Locate the cell with the specified text and output its (X, Y) center coordinate. 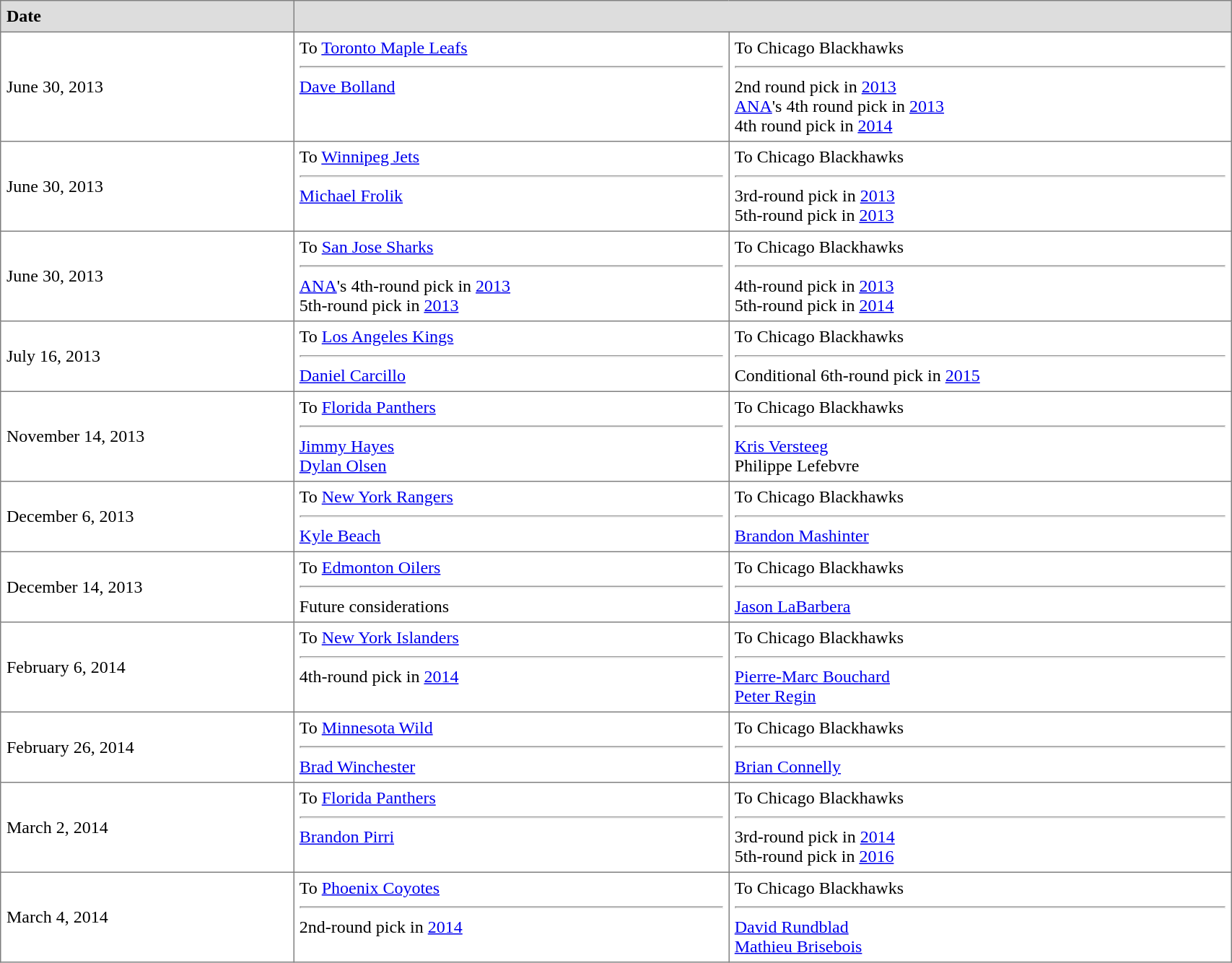
February 6, 2014 (147, 667)
To New York RangersKyle Beach (511, 517)
To San Jose SharksANA's 4th-round pick in 20135th-round pick in 2013 (511, 276)
To Chicago Blackhawks3rd-round pick in 20145th-round pick in 2016 (980, 827)
To Los Angeles KingsDaniel Carcillo (511, 357)
To Toronto Maple LeafsDave Bolland (511, 87)
July 16, 2013 (147, 357)
To Florida PanthersJimmy HayesDylan Olsen (511, 436)
To Chicago Blackhawks3rd-round pick in 20135th-round pick in 2013 (980, 186)
To Florida PanthersBrandon Pirri (511, 827)
December 6, 2013 (147, 517)
To Chicago BlackhawksPierre-Marc BouchardPeter Regin (980, 667)
To Chicago Blackhawks4th-round pick in 20135th-round pick in 2014 (980, 276)
To Chicago Blackhawks2nd round pick in 2013ANA's 4th round pick in 20134th round pick in 2014 (980, 87)
To Chicago BlackhawksJason LaBarbera (980, 587)
March 2, 2014 (147, 827)
To Winnipeg JetsMichael Frolik (511, 186)
February 26, 2014 (147, 747)
To Chicago BlackhawksConditional 6th-round pick in 2015 (980, 357)
To New York Islanders4th-round pick in 2014 (511, 667)
To Chicago BlackhawksDavid RundbladMathieu Brisebois (980, 917)
December 14, 2013 (147, 587)
November 14, 2013 (147, 436)
To Chicago BlackhawksBrian Connelly (980, 747)
To Chicago BlackhawksKris VersteegPhilippe Lefebvre (980, 436)
March 4, 2014 (147, 917)
To Chicago BlackhawksBrandon Mashinter (980, 517)
To Phoenix Coyotes2nd-round pick in 2014 (511, 917)
Date (147, 17)
To Edmonton OilersFuture considerations (511, 587)
To Minnesota WildBrad Winchester (511, 747)
